Search for the cell housing the specified text and yield its [X, Y] center coordinate. 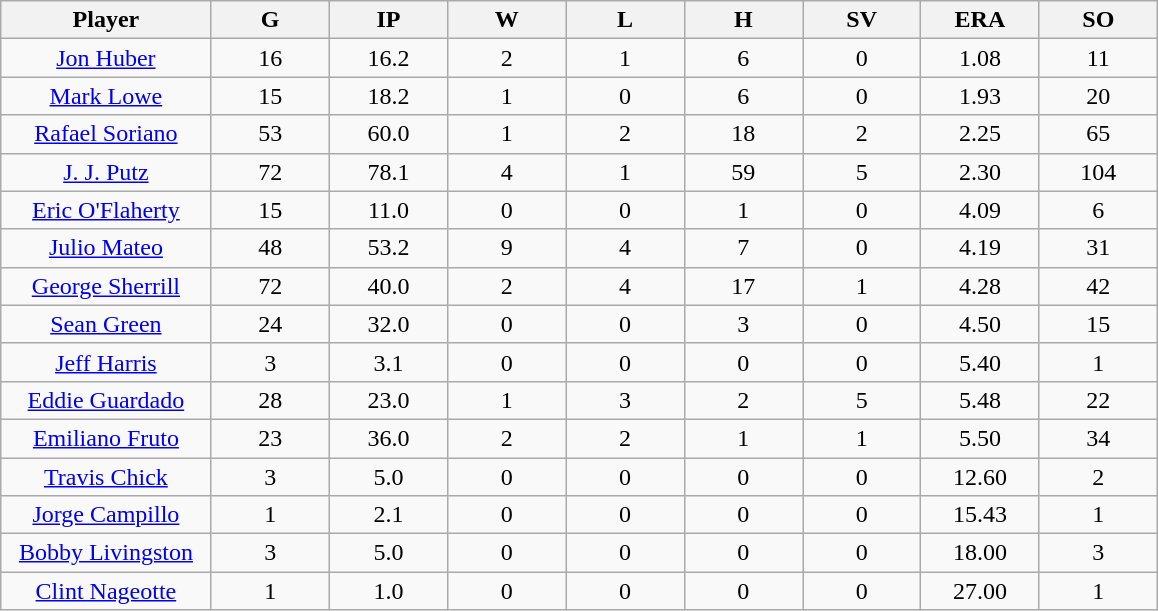
16.2 [388, 58]
23 [270, 438]
George Sherrill [106, 286]
40.0 [388, 286]
11.0 [388, 210]
28 [270, 400]
27.00 [980, 591]
Eddie Guardado [106, 400]
18.2 [388, 96]
Julio Mateo [106, 248]
12.60 [980, 477]
42 [1098, 286]
W [507, 20]
32.0 [388, 324]
4.50 [980, 324]
Clint Nageotte [106, 591]
60.0 [388, 134]
1.08 [980, 58]
Mark Lowe [106, 96]
53 [270, 134]
L [625, 20]
4.28 [980, 286]
ERA [980, 20]
Jeff Harris [106, 362]
104 [1098, 172]
Travis Chick [106, 477]
Eric O'Flaherty [106, 210]
3.1 [388, 362]
2.30 [980, 172]
5.48 [980, 400]
5.40 [980, 362]
2.1 [388, 515]
5.50 [980, 438]
1.93 [980, 96]
59 [743, 172]
36.0 [388, 438]
31 [1098, 248]
16 [270, 58]
2.25 [980, 134]
23.0 [388, 400]
11 [1098, 58]
Emiliano Fruto [106, 438]
17 [743, 286]
SV [861, 20]
G [270, 20]
24 [270, 324]
48 [270, 248]
Player [106, 20]
4.09 [980, 210]
1.0 [388, 591]
Sean Green [106, 324]
Rafael Soriano [106, 134]
53.2 [388, 248]
Jorge Campillo [106, 515]
18 [743, 134]
78.1 [388, 172]
18.00 [980, 553]
Bobby Livingston [106, 553]
H [743, 20]
J. J. Putz [106, 172]
IP [388, 20]
7 [743, 248]
20 [1098, 96]
4.19 [980, 248]
SO [1098, 20]
65 [1098, 134]
Jon Huber [106, 58]
15.43 [980, 515]
34 [1098, 438]
22 [1098, 400]
9 [507, 248]
